Capture the cell that displays the provided text and extract its (X, Y) central coordinate. 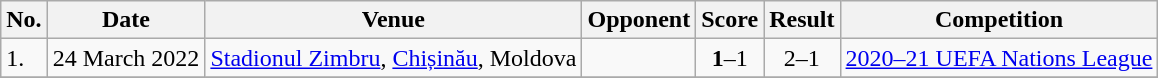
No. (24, 20)
1–1 (730, 58)
1. (24, 58)
24 March 2022 (126, 58)
Result (802, 20)
Venue (394, 20)
Date (126, 20)
2–1 (802, 58)
2020–21 UEFA Nations League (999, 58)
Opponent (639, 20)
Score (730, 20)
Competition (999, 20)
Stadionul Zimbru, Chișinău, Moldova (394, 58)
